Capture the cell that displays the provided text and extract its [X, Y] central coordinate. 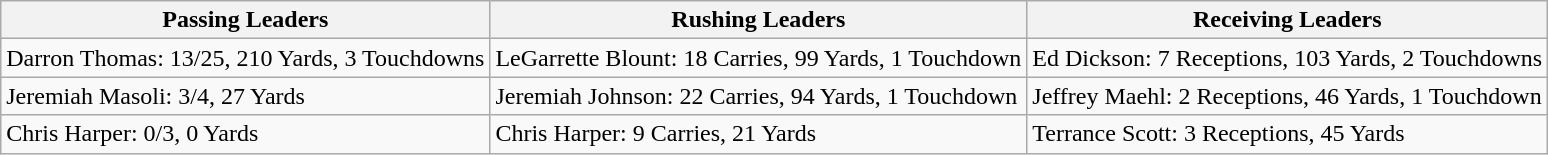
Chris Harper: 9 Carries, 21 Yards [758, 134]
Jeffrey Maehl: 2 Receptions, 46 Yards, 1 Touchdown [1288, 96]
Ed Dickson: 7 Receptions, 103 Yards, 2 Touchdowns [1288, 58]
Darron Thomas: 13/25, 210 Yards, 3 Touchdowns [246, 58]
Jeremiah Johnson: 22 Carries, 94 Yards, 1 Touchdown [758, 96]
Jeremiah Masoli: 3/4, 27 Yards [246, 96]
Chris Harper: 0/3, 0 Yards [246, 134]
Terrance Scott: 3 Receptions, 45 Yards [1288, 134]
Receiving Leaders [1288, 20]
Rushing Leaders [758, 20]
Passing Leaders [246, 20]
LeGarrette Blount: 18 Carries, 99 Yards, 1 Touchdown [758, 58]
